Detect which cell encompasses the target text, then output its (X, Y) center coordinate. 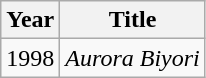
Title (133, 20)
1998 (30, 58)
Year (30, 20)
Aurora Biyori (133, 58)
